Extract the (X, Y) coordinate from the center of the cell holding the provided text.  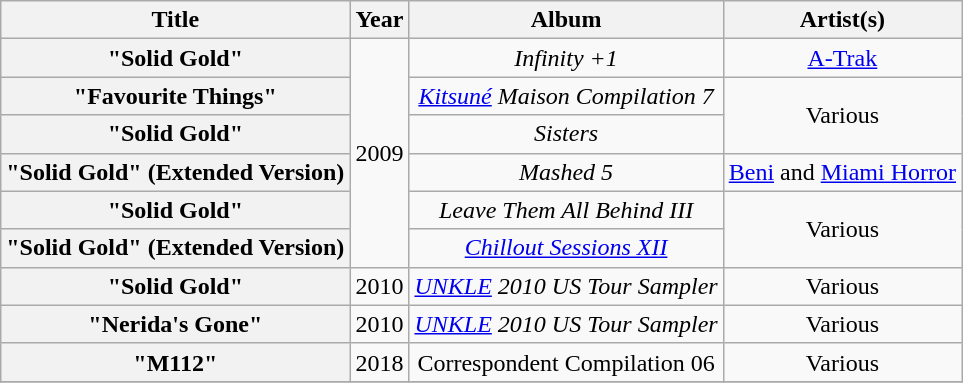
"M112" (176, 362)
"Favourite Things" (176, 96)
Artist(s) (842, 20)
Kitsuné Maison Compilation 7 (566, 96)
Chillout Sessions XII (566, 248)
Sisters (566, 134)
Album (566, 20)
Infinity +1 (566, 58)
2018 (380, 362)
Title (176, 20)
Year (380, 20)
Correspondent Compilation 06 (566, 362)
Mashed 5 (566, 172)
A-Trak (842, 58)
2009 (380, 153)
Leave Them All Behind III (566, 210)
Beni and Miami Horror (842, 172)
"Nerida's Gone" (176, 324)
